Locate the cell with the specified text and output its (x, y) center coordinate. 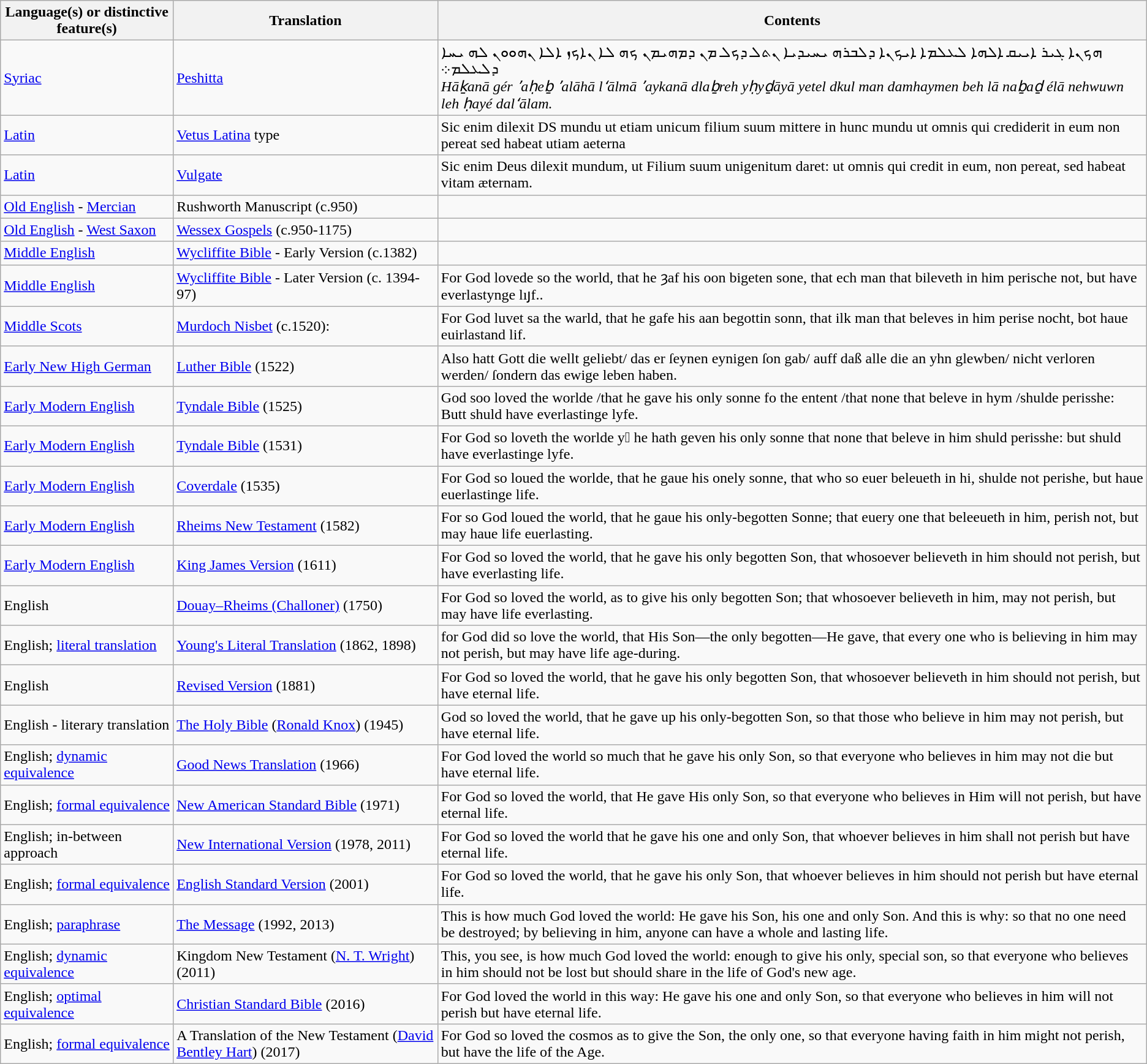
English; optimal equivalence (87, 1003)
Translation (306, 21)
For God loved the world in this way: He gave his one and only Son, so that everyone who believes in him will not perish but have eternal life. (792, 1003)
English; in-between approach (87, 844)
Revised Version (1881) (306, 685)
Vetus Latina type (306, 135)
Wycliffite Bible - Early Version (c.1382) (306, 253)
Syriac (87, 78)
New International Version (1978, 2011) (306, 844)
Christian Standard Bible (2016) (306, 1003)
For God so loved the world, that He gave His only Son, so that everyone who believes in Him will not perish, but have eternal life. (792, 805)
A Translation of the New Testament (David Bentley Hart) (2017) (306, 1044)
English Standard Version (2001) (306, 885)
Tyndale Bible (1531) (306, 446)
Wycliffite Bible - Later Version (c. 1394-97) (306, 285)
Language(s) or distinctive feature(s) (87, 21)
For God so loved the world that he gave his one and only Son, that whoever believes in him shall not perish but have eternal life. (792, 844)
The Holy Bible (Ronald Knox) (1945) (306, 725)
For so God loued the world, that he gaue his only-begotten Sonne; that euery one that beleeueth in him, perish not, but may haue life euerlasting. (792, 526)
Young's Literal Translation (1862, 1898) (306, 646)
God so loved the world, that he gave up his only-begotten Son, so that those who believe in him may not perish, but have eternal life. (792, 725)
For God so loved the world, as to give his only begotten Son; that whosoever believeth in him, may not perish, but may have life everlasting. (792, 605)
Early New High German (87, 366)
King James Version (1611) (306, 566)
Vulgate (306, 175)
Wessex Gospels (c.950-1175) (306, 230)
Peshitta (306, 78)
English; paraphrase (87, 924)
English - literary translation (87, 725)
Luther Bible (1522) (306, 366)
For God luvet sa the warld, that he gafe his aan begottin sonn, that ilk man that beleves in him perise nocht, bot haue euirlastand lif. (792, 326)
New American Standard Bible (1971) (306, 805)
For God so loveth the worlde yͭ he hath geven his only sonne that none that beleve in him shuld perisshe: but shuld have everlastinge lyfe. (792, 446)
Sic enim Deus dilexit mundum, ut Filium suum unigenitum daret: ut omnis qui credit in eum, non pereat, sed habeat vitam æternam. (792, 175)
Good News Translation (1966) (306, 764)
Contents (792, 21)
Tyndale Bible (1525) (306, 406)
Sic enim dilexit DS mundu ut etiam unicum filium suum mittere in hunc mundu ut omnis qui crediderit in eum non pereat sed habeat utiam aeterna (792, 135)
The Message (1992, 2013) (306, 924)
For God so loved the world, that he gave his only begotten Son, that whosoever believeth in him should not perish, but have everlasting life. (792, 566)
Kingdom New Testament (N. T. Wright) (2011) (306, 964)
For God so loued the worlde, that he gaue his onely sonne, that who so euer beleueth in hi, shulde not perishe, but haue euerlastinge life. (792, 485)
Coverdale (1535) (306, 485)
For God so loved the world, that he gave his only begotten Son, that whosoever believeth in him should not perish, but have eternal life. (792, 685)
Middle Scots (87, 326)
Rheims New Testament (1582) (306, 526)
Douay–Rheims (Challoner) (1750) (306, 605)
Old English - Mercian (87, 206)
Murdoch Nisbet (c.1520): (306, 326)
For God loved the world so much that he gave his only Son, so that everyone who believes in him may not die but have eternal life. (792, 764)
English; literal translation (87, 646)
For God lovede so the world, that he ȝaf his oon bigeten sone, that ech man that bileveth in him perische not, but have everlastynge lıȷf.. (792, 285)
Rushworth Manuscript (c.950) (306, 206)
For God so loved the cosmos as to give the Son, the only one, so that everyone having faith in him might not perish, but have the life of the Age. (792, 1044)
Old English - West Saxon (87, 230)
For God so loved the world, that he gave his only Son, that whoever believes in him should not perish but have eternal life. (792, 885)
